Determine the [x, y] coordinate at the center of the cell enclosing the given text.  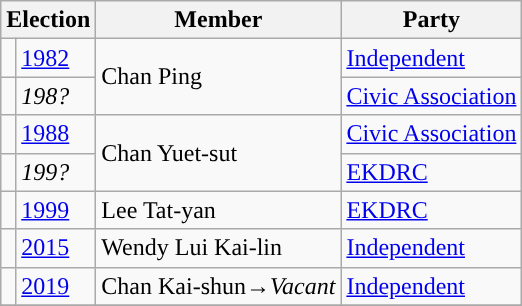
Wendy Lui Kai-lin [218, 248]
Election [48, 20]
198? [56, 96]
199? [56, 172]
1988 [56, 134]
1999 [56, 210]
2019 [56, 286]
Member [218, 20]
Party [432, 20]
1982 [56, 58]
Lee Tat-yan [218, 210]
Chan Kai-shun→Vacant [218, 286]
Chan Ping [218, 77]
2015 [56, 248]
Chan Yuet-sut [218, 153]
